For the text-containing cell, return its midpoint in [X, Y] coordinate format. 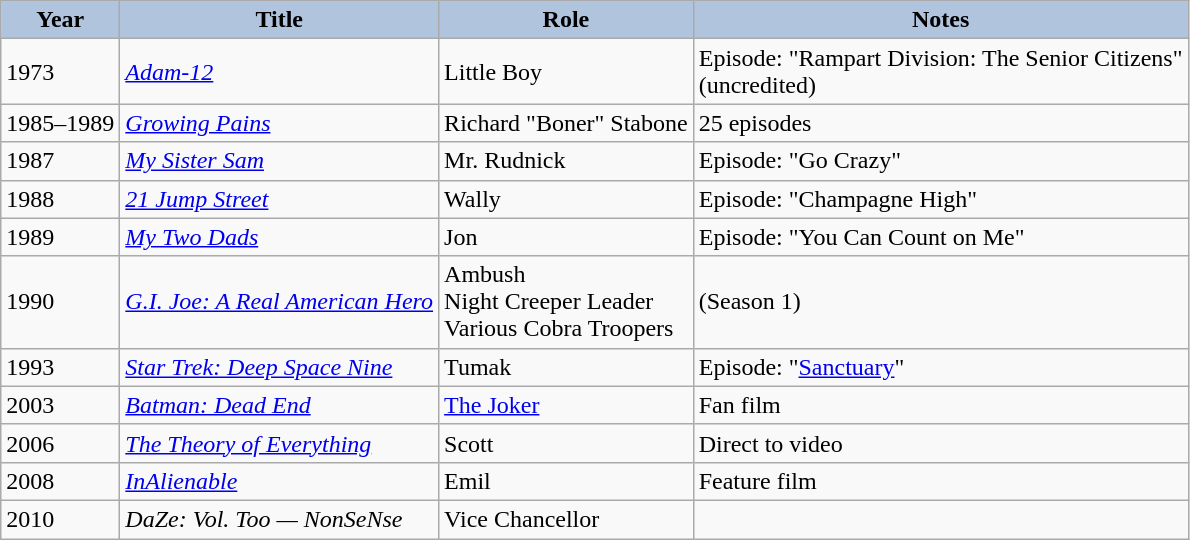
Adam-12 [280, 72]
Year [60, 20]
2010 [60, 519]
Little Boy [566, 72]
Direct to video [940, 443]
Vice Chancellor [566, 519]
Emil [566, 481]
Episode: "Rampart Division: The Senior Citizens" (uncredited) [940, 72]
1987 [60, 161]
21 Jump Street [280, 199]
Jon [566, 237]
Richard "Boner" Stabone [566, 123]
Star Trek: Deep Space Nine [280, 367]
Episode: "Go Crazy" [940, 161]
InAlienable [280, 481]
2003 [60, 405]
Growing Pains [280, 123]
My Two Dads [280, 237]
Mr. Rudnick [566, 161]
Title [280, 20]
My Sister Sam [280, 161]
Notes [940, 20]
Episode: "You Can Count on Me" [940, 237]
Tumak [566, 367]
1990 [60, 302]
The Joker [566, 405]
Scott [566, 443]
The Theory of Everything [280, 443]
Fan film [940, 405]
AmbushNight Creeper LeaderVarious Cobra Troopers [566, 302]
Feature film [940, 481]
1973 [60, 72]
Episode: "Champagne High" [940, 199]
1993 [60, 367]
1985–1989 [60, 123]
Batman: Dead End [280, 405]
Wally [566, 199]
Role [566, 20]
1988 [60, 199]
G.I. Joe: A Real American Hero [280, 302]
2006 [60, 443]
1989 [60, 237]
2008 [60, 481]
(Season 1) [940, 302]
DaZe: Vol. Too — NonSeNse [280, 519]
Episode: "Sanctuary" [940, 367]
25 episodes [940, 123]
